Locate the cell with the specified text and output its (X, Y) center coordinate. 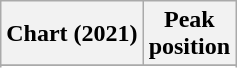
Chart (2021) (72, 34)
Peakposition (189, 34)
